From the cell containing the given text, extract its center point as (x, y) coordinate. 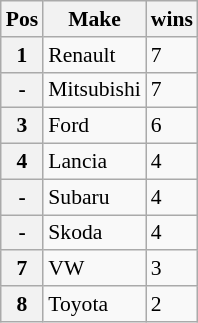
1 (22, 55)
Subaru (94, 197)
Skoda (94, 233)
Toyota (94, 304)
Make (94, 19)
6 (172, 126)
Pos (22, 19)
Ford (94, 126)
2 (172, 304)
Renault (94, 55)
VW (94, 269)
wins (172, 19)
Mitsubishi (94, 90)
Lancia (94, 162)
8 (22, 304)
